For the text-containing cell, return its midpoint in (x, y) coordinate format. 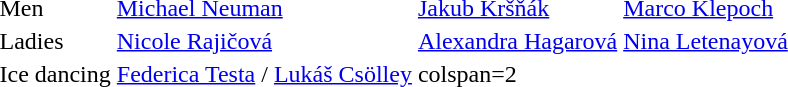
Alexandra Hagarová (517, 41)
Nicole Rajičová (264, 41)
